Provide the (X, Y) coordinate of the cell's center where the given text is located.  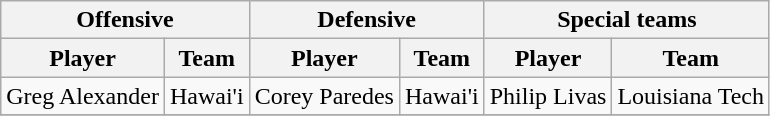
Offensive (125, 20)
Louisiana Tech (691, 96)
Greg Alexander (83, 96)
Philip Livas (548, 96)
Special teams (626, 20)
Defensive (366, 20)
Corey Paredes (324, 96)
